Extract the (X, Y) coordinate from the center of the cell holding the provided text.  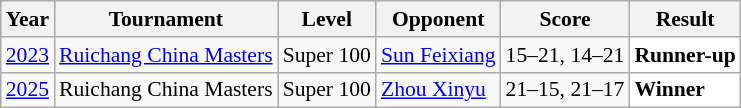
Result (684, 19)
2025 (28, 90)
Year (28, 19)
Opponent (438, 19)
Tournament (166, 19)
15–21, 14–21 (566, 55)
21–15, 21–17 (566, 90)
2023 (28, 55)
Score (566, 19)
Zhou Xinyu (438, 90)
Runner-up (684, 55)
Winner (684, 90)
Sun Feixiang (438, 55)
Level (327, 19)
